Determine the (x, y) coordinate at the center of the cell enclosing the given text.  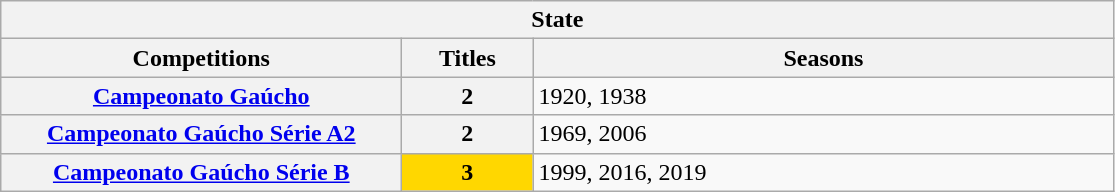
Competitions (202, 58)
1999, 2016, 2019 (824, 172)
Titles (468, 58)
State (558, 20)
Campeonato Gaúcho Série A2 (202, 134)
Campeonato Gaúcho Série B (202, 172)
Seasons (824, 58)
1969, 2006 (824, 134)
3 (468, 172)
Campeonato Gaúcho (202, 96)
1920, 1938 (824, 96)
